Determine the [x, y] coordinate at the center of the cell enclosing the given text.  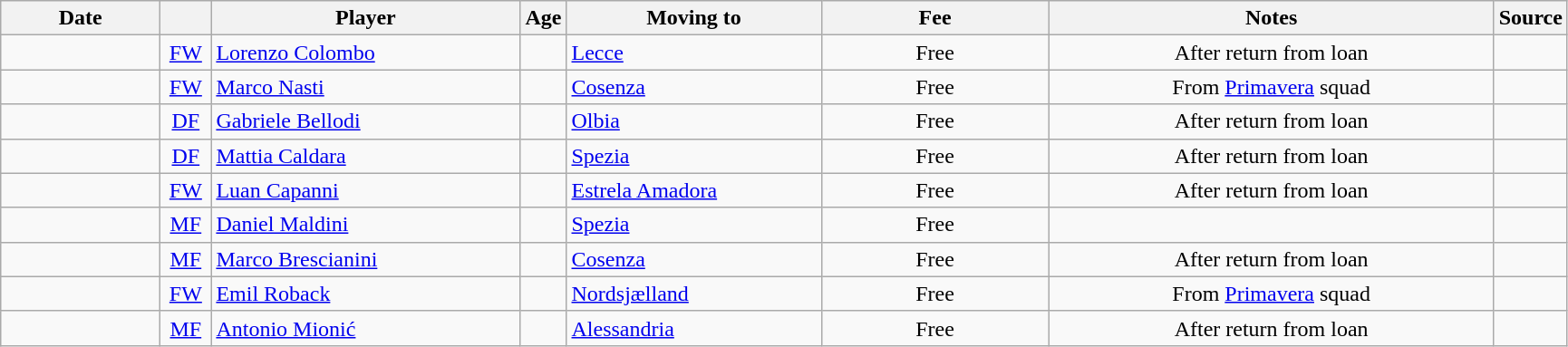
Notes [1271, 18]
Moving to [694, 18]
Fee [935, 18]
Nordsjælland [694, 294]
Date [81, 18]
Alessandria [694, 328]
Daniel Maldini [366, 225]
Source [1530, 18]
Lorenzo Colombo [366, 53]
Player [366, 18]
Lecce [694, 53]
Age [544, 18]
Marco Nasti [366, 87]
Emil Roback [366, 294]
Olbia [694, 121]
Luan Capanni [366, 190]
Antonio Mionić [366, 328]
Marco Brescianini [366, 259]
Gabriele Bellodi [366, 121]
Estrela Amadora [694, 190]
Mattia Caldara [366, 156]
